Extract the (X, Y) coordinate from the center of the cell holding the provided text.  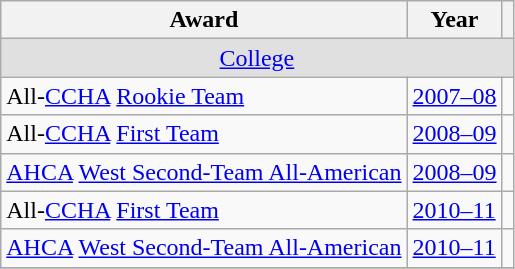
College (257, 58)
2007–08 (454, 96)
Award (204, 20)
Year (454, 20)
All-CCHA Rookie Team (204, 96)
